Scan for the cell matching the given text and deliver its [X, Y] coordinate at center. 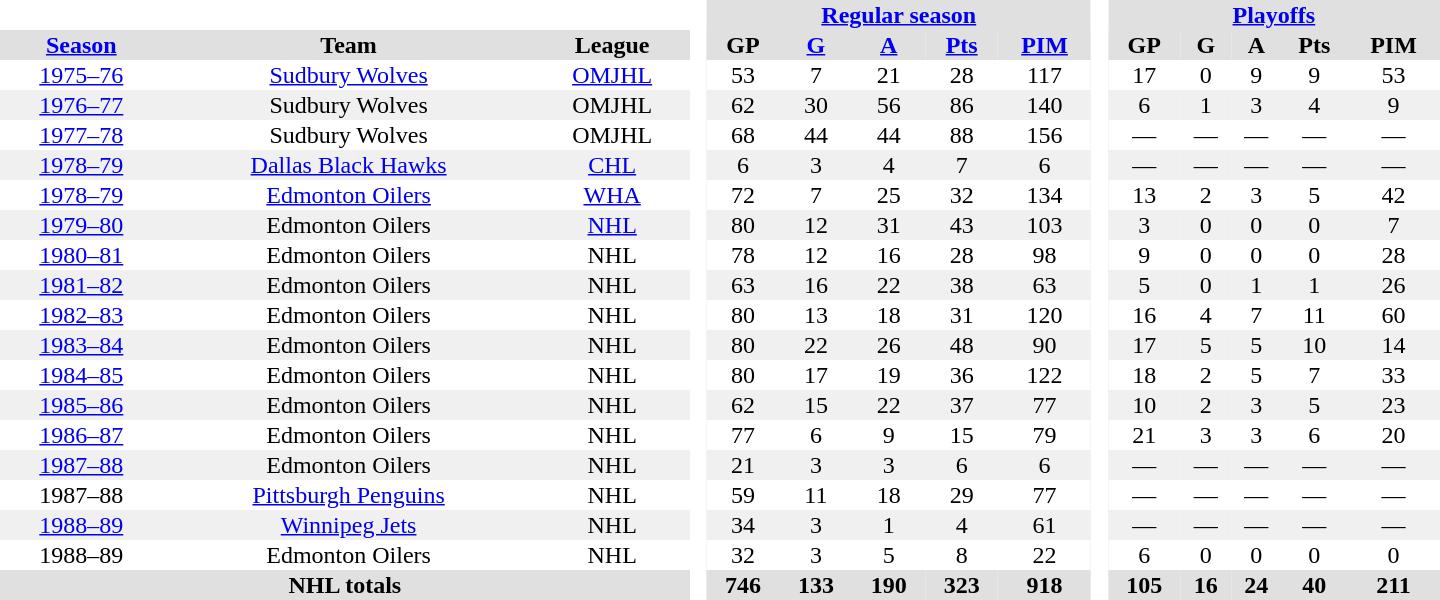
78 [744, 255]
134 [1044, 195]
19 [888, 375]
88 [962, 135]
Team [349, 45]
117 [1044, 75]
1983–84 [82, 345]
156 [1044, 135]
1975–76 [82, 75]
90 [1044, 345]
1980–81 [82, 255]
120 [1044, 315]
746 [744, 585]
Dallas Black Hawks [349, 165]
25 [888, 195]
Season [82, 45]
79 [1044, 435]
1986–87 [82, 435]
8 [962, 555]
1985–86 [82, 405]
League [612, 45]
56 [888, 105]
Playoffs [1274, 15]
133 [816, 585]
60 [1394, 315]
23 [1394, 405]
20 [1394, 435]
42 [1394, 195]
48 [962, 345]
Regular season [899, 15]
34 [744, 525]
1981–82 [82, 285]
103 [1044, 225]
CHL [612, 165]
140 [1044, 105]
40 [1314, 585]
14 [1394, 345]
37 [962, 405]
1984–85 [82, 375]
190 [888, 585]
61 [1044, 525]
43 [962, 225]
98 [1044, 255]
36 [962, 375]
59 [744, 495]
WHA [612, 195]
122 [1044, 375]
30 [816, 105]
Pittsburgh Penguins [349, 495]
1977–78 [82, 135]
38 [962, 285]
105 [1144, 585]
1976–77 [82, 105]
1982–83 [82, 315]
1979–80 [82, 225]
86 [962, 105]
323 [962, 585]
NHL totals [345, 585]
24 [1256, 585]
918 [1044, 585]
211 [1394, 585]
33 [1394, 375]
Winnipeg Jets [349, 525]
68 [744, 135]
29 [962, 495]
72 [744, 195]
